Scan for the cell matching the given text and deliver its (X, Y) coordinate at center. 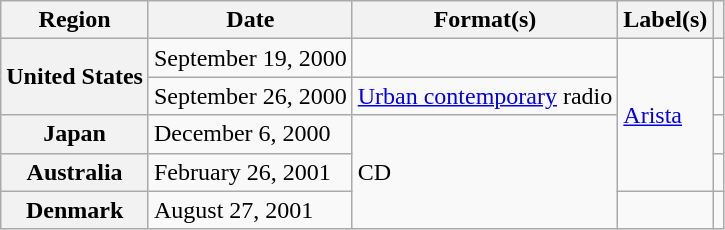
August 27, 2001 (250, 210)
Date (250, 20)
CD (485, 172)
United States (75, 77)
Arista (666, 115)
September 19, 2000 (250, 58)
Label(s) (666, 20)
February 26, 2001 (250, 172)
Australia (75, 172)
Japan (75, 134)
Region (75, 20)
September 26, 2000 (250, 96)
Denmark (75, 210)
Urban contemporary radio (485, 96)
December 6, 2000 (250, 134)
Format(s) (485, 20)
